Detect which cell encompasses the target text, then output its (x, y) center coordinate. 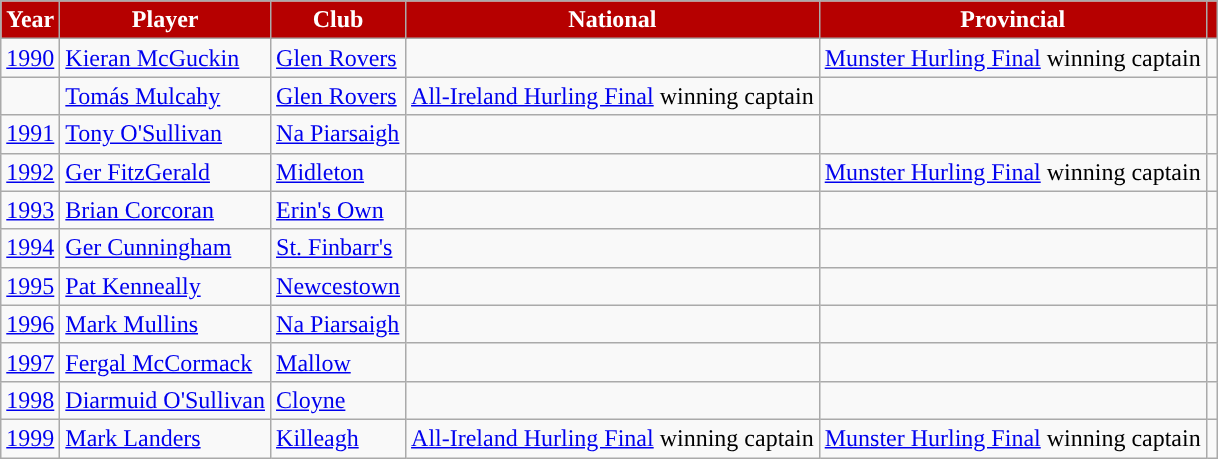
Killeagh (338, 438)
Mark Mullins (166, 324)
Ger Cunningham (166, 248)
1996 (30, 324)
National (613, 20)
1993 (30, 210)
1995 (30, 286)
1992 (30, 172)
Erin's Own (338, 210)
1998 (30, 400)
Pat Kenneally (166, 286)
Tony O'Sullivan (166, 134)
1991 (30, 134)
1990 (30, 58)
Player (166, 20)
Year (30, 20)
Brian Corcoran (166, 210)
Fergal McCormack (166, 362)
St. Finbarr's (338, 248)
1994 (30, 248)
Mark Landers (166, 438)
Provincial (1012, 20)
Club (338, 20)
Ger FitzGerald (166, 172)
Kieran McGuckin (166, 58)
1999 (30, 438)
Mallow (338, 362)
Newcestown (338, 286)
Tomás Mulcahy (166, 96)
1997 (30, 362)
Cloyne (338, 400)
Midleton (338, 172)
Diarmuid O'Sullivan (166, 400)
